Determine the (X, Y) coordinate at the center of the cell enclosing the given text.  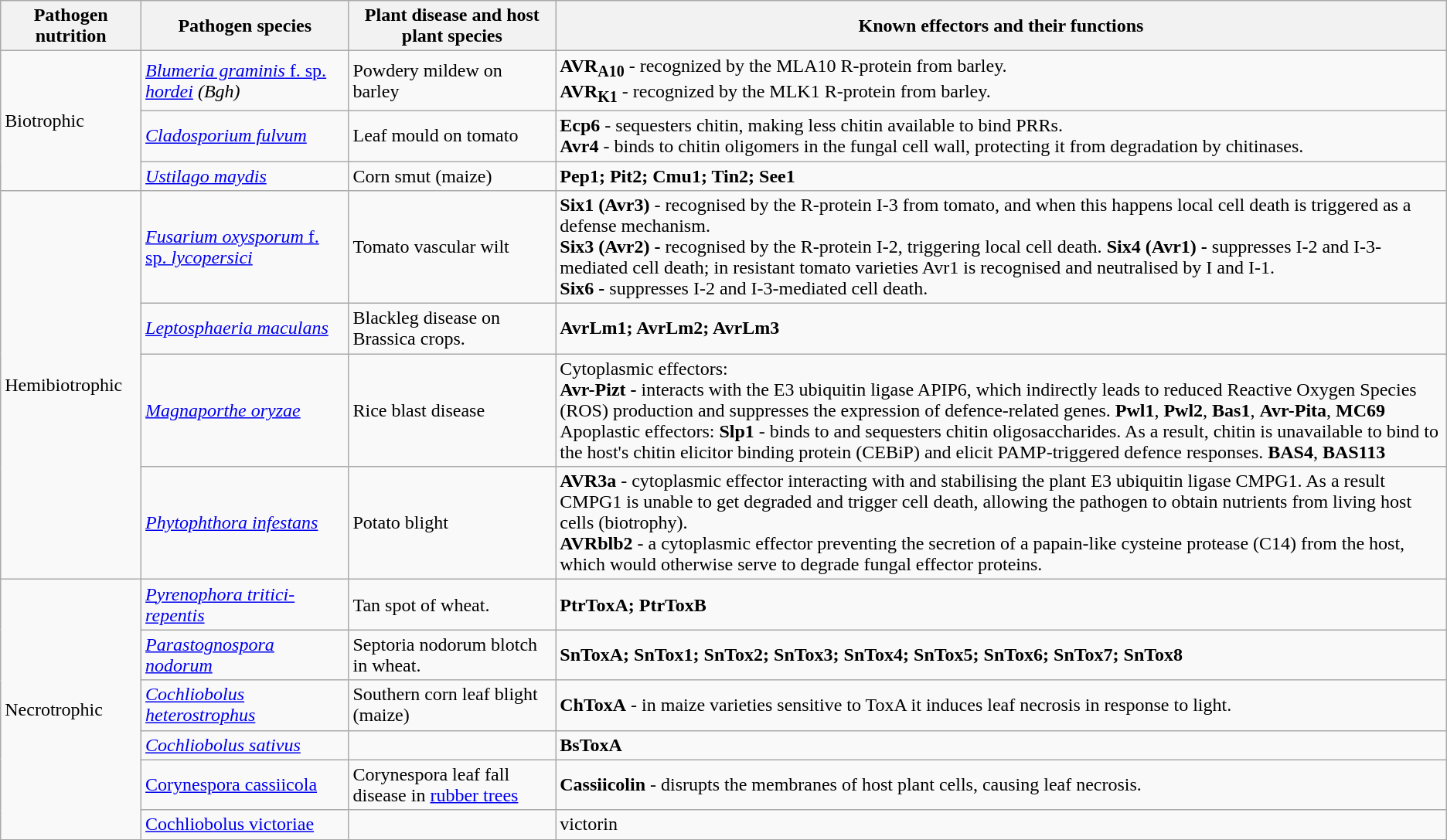
Leptosphaeria maculans (245, 329)
Corn smut (maize) (452, 175)
victorin (1001, 825)
Pep1; Pit2; Cmu1; Tin2; See1 (1001, 175)
Ustilago maydis (245, 175)
Potato blight (452, 523)
Blackleg disease on Brassica crops. (452, 329)
Tan spot of wheat. (452, 604)
Pyrenophora tritici-repentis (245, 604)
Cladosporium fulvum (245, 136)
Southern corn leaf blight (maize) (452, 705)
Pathogen species (245, 26)
ChToxA - in maize varieties sensitive to ToxA it induces leaf necrosis in response to light. (1001, 705)
Cochliobolus sativus (245, 745)
Fusarium oxysporum f. sp. lycopersici (245, 247)
Known effectors and their functions (1001, 26)
Hemibiotrophic (71, 385)
Cochliobolus victoriae (245, 825)
AVRA10 - recognized by the MLA10 R-protein from barley.AVRK1 - recognized by the MLK1 R-protein from barley. (1001, 81)
Tomato vascular wilt (452, 247)
Necrotrophic (71, 709)
Cassiicolin - disrupts the membranes of host plant cells, causing leaf necrosis. (1001, 785)
Parastognospora nodorum (245, 655)
Corynespora leaf fall disease in rubber trees (452, 785)
Powdery mildew on barley (452, 81)
Phytophthora infestans (245, 523)
PtrToxA; PtrToxB (1001, 604)
Rice blast disease (452, 410)
Septoria nodorum blotch in wheat. (452, 655)
SnToxA; SnTox1; SnTox2; SnTox3; SnTox4; SnTox5; SnTox6; SnTox7; SnTox8 (1001, 655)
AvrLm1; AvrLm2; AvrLm3 (1001, 329)
Corynespora cassiicola (245, 785)
Pathogen nutrition (71, 26)
BsToxA (1001, 745)
Biotrophic (71, 121)
Cochliobolus heterostrophus (245, 705)
Leaf mould on tomato (452, 136)
Magnaporthe oryzae (245, 410)
Blumeria graminis f. sp. hordei (Bgh) (245, 81)
Plant disease and host plant species (452, 26)
